Search for the cell housing the specified text and yield its (x, y) center coordinate. 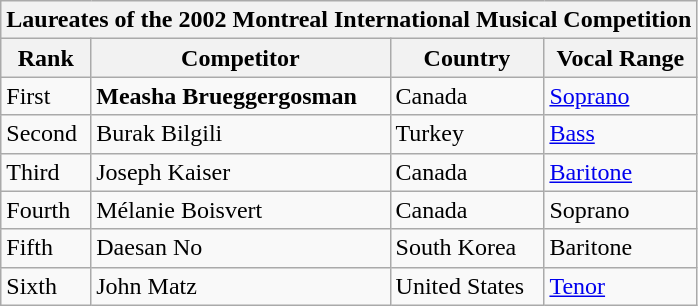
United States (467, 286)
John Matz (240, 286)
Joseph Kaiser (240, 172)
Country (467, 58)
Tenor (620, 286)
Vocal Range (620, 58)
Fourth (46, 210)
Second (46, 134)
First (46, 96)
Competitor (240, 58)
Burak Bilgili (240, 134)
Third (46, 172)
Laureates of the 2002 Montreal International Musical Competition (349, 20)
Measha Brueggergosman (240, 96)
South Korea (467, 248)
Daesan No (240, 248)
Sixth (46, 286)
Bass (620, 134)
Fifth (46, 248)
Rank (46, 58)
Turkey (467, 134)
Mélanie Boisvert (240, 210)
